Search for the cell housing the specified text and yield its [x, y] center coordinate. 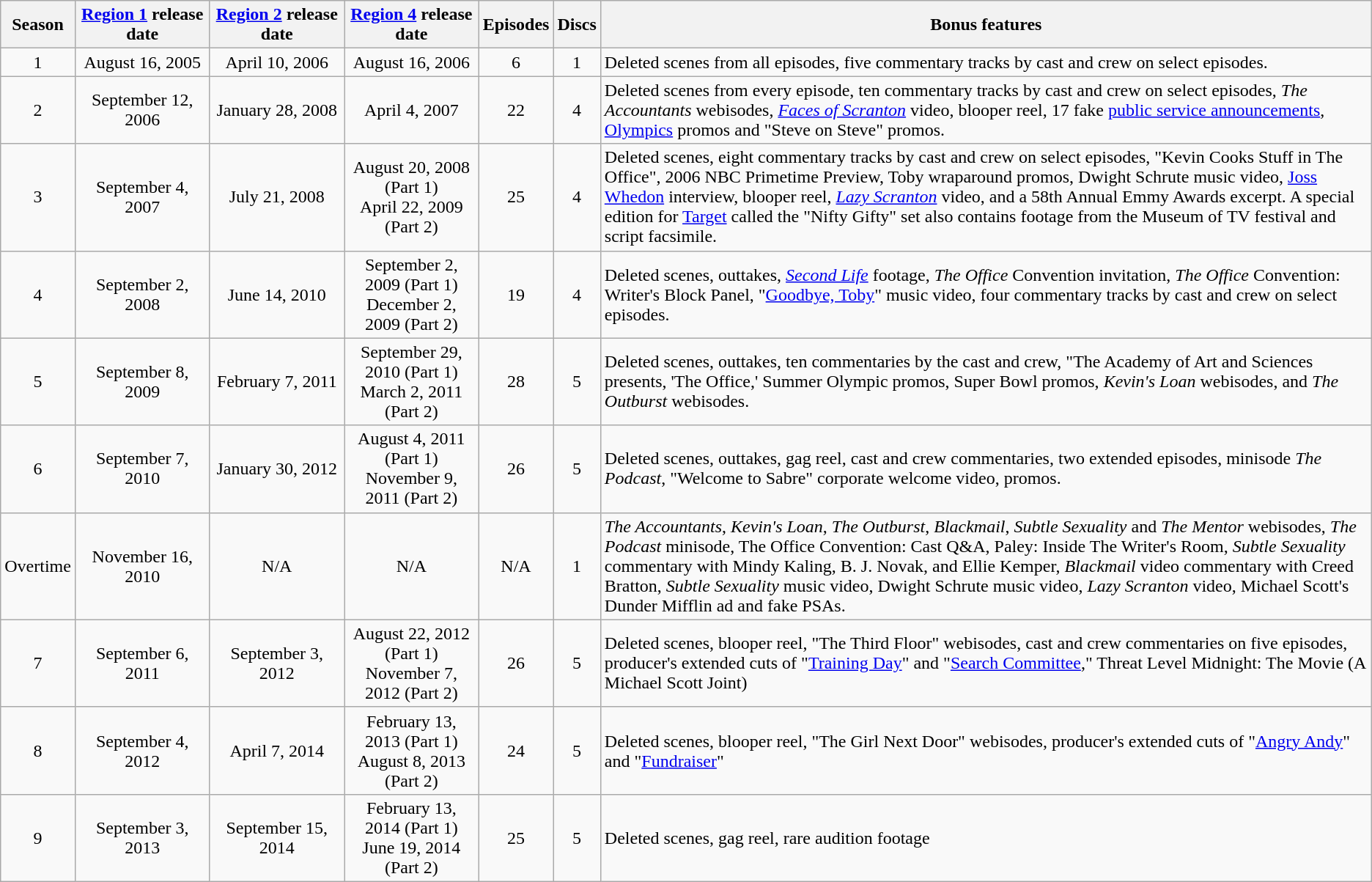
September 2, 2009 (Part 1)December 2, 2009 (Part 2) [412, 295]
August 22, 2012 (Part 1)November 7, 2012 (Part 2) [412, 663]
September 29, 2010 (Part 1)March 2, 2011 (Part 2) [412, 381]
Deleted scenes, gag reel, rare audition footage [986, 837]
February 13, 2013 (Part 1)August 8, 2013 (Part 2) [412, 751]
September 4, 2012 [142, 751]
Deleted scenes from all episodes, five commentary tracks by cast and crew on select episodes. [986, 62]
April 7, 2014 [277, 751]
Season [38, 25]
Region 2 release date [277, 25]
Region 1 release date [142, 25]
September 7, 2010 [142, 469]
February 7, 2011 [277, 381]
July 21, 2008 [277, 197]
August 16, 2005 [142, 62]
September 15, 2014 [277, 837]
2 [38, 110]
22 [516, 110]
August 20, 2008 (Part 1)April 22, 2009 (Part 2) [412, 197]
January 30, 2012 [277, 469]
August 16, 2006 [412, 62]
September 3, 2013 [142, 837]
Discs [577, 25]
September 2, 2008 [142, 295]
November 16, 2010 [142, 566]
7 [38, 663]
9 [38, 837]
September 6, 2011 [142, 663]
8 [38, 751]
April 10, 2006 [277, 62]
April 4, 2007 [412, 110]
June 14, 2010 [277, 295]
19 [516, 295]
24 [516, 751]
February 13, 2014 (Part 1)June 19, 2014 (Part 2) [412, 837]
September 4, 2007 [142, 197]
Bonus features [986, 25]
28 [516, 381]
January 28, 2008 [277, 110]
September 12, 2006 [142, 110]
September 8, 2009 [142, 381]
September 3, 2012 [277, 663]
August 4, 2011 (Part 1)November 9, 2011 (Part 2) [412, 469]
Deleted scenes, blooper reel, "The Girl Next Door" webisodes, producer's extended cuts of "Angry Andy" and "Fundraiser" [986, 751]
3 [38, 197]
Region 4 release date [412, 25]
Episodes [516, 25]
Overtime [38, 566]
